For the text-containing cell, return its midpoint in [x, y] coordinate format. 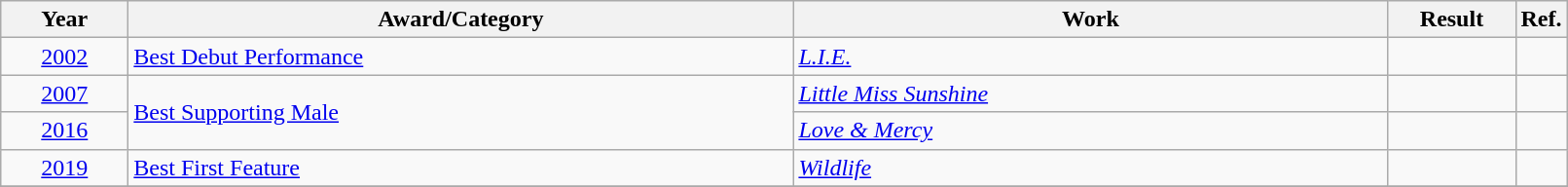
Best First Feature [461, 168]
Result [1452, 19]
2007 [64, 93]
Year [64, 19]
Love & Mercy [1090, 131]
2002 [64, 56]
Ref. [1542, 19]
L.I.E. [1090, 56]
Work [1090, 19]
Award/Category [461, 19]
2019 [64, 168]
Wildlife [1090, 168]
Little Miss Sunshine [1090, 93]
2016 [64, 131]
Best Supporting Male [461, 112]
Best Debut Performance [461, 56]
